Provide the (X, Y) coordinate of the cell's center where the given text is located.  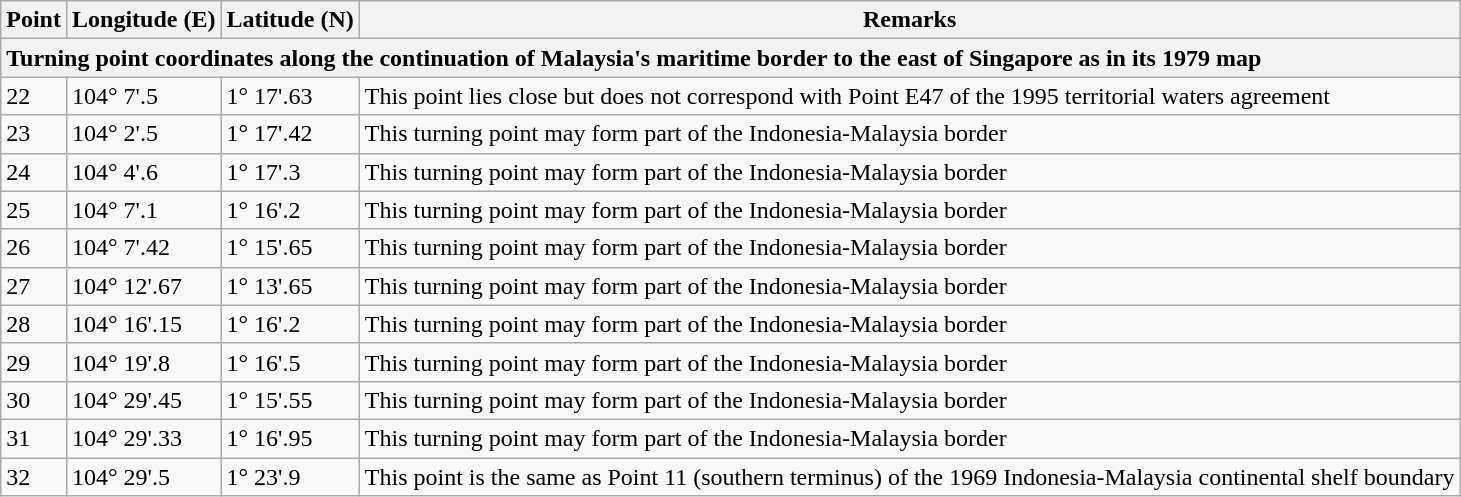
1° 16'.5 (290, 362)
Remarks (910, 20)
32 (34, 477)
Latitude (N) (290, 20)
1° 17'.63 (290, 96)
Turning point coordinates along the continuation of Malaysia's maritime border to the east of Singapore as in its 1979 map (730, 58)
1° 15'.65 (290, 248)
1° 17'.42 (290, 134)
1° 23'.9 (290, 477)
104° 4'.6 (143, 172)
25 (34, 210)
This point lies close but does not correspond with Point E47 of the 1995 territorial waters agreement (910, 96)
104° 29'.45 (143, 400)
104° 2'.5 (143, 134)
28 (34, 324)
104° 29'.33 (143, 438)
104° 16'.15 (143, 324)
29 (34, 362)
104° 7'.1 (143, 210)
27 (34, 286)
26 (34, 248)
1° 15'.55 (290, 400)
104° 19'.8 (143, 362)
1° 17'.3 (290, 172)
30 (34, 400)
1° 13'.65 (290, 286)
104° 12'.67 (143, 286)
31 (34, 438)
Longitude (E) (143, 20)
24 (34, 172)
1° 16'.95 (290, 438)
104° 29'.5 (143, 477)
Point (34, 20)
22 (34, 96)
23 (34, 134)
104° 7'.42 (143, 248)
This point is the same as Point 11 (southern terminus) of the 1969 Indonesia-Malaysia continental shelf boundary (910, 477)
104° 7'.5 (143, 96)
